Scan for the cell matching the given text and deliver its (X, Y) coordinate at center. 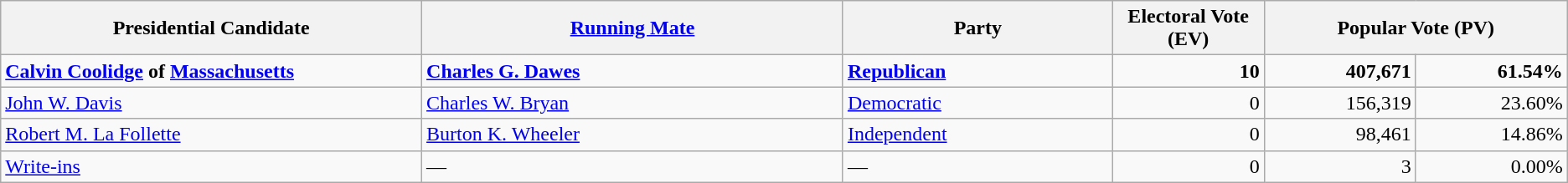
14.86% (1491, 135)
Electoral Vote (EV) (1188, 28)
23.60% (1491, 103)
407,671 (1340, 71)
Burton K. Wheeler (633, 135)
3 (1340, 166)
Independent (977, 135)
0.00% (1491, 166)
Running Mate (633, 28)
61.54% (1491, 71)
Charles W. Bryan (633, 103)
10 (1188, 71)
98,461 (1340, 135)
Presidential Candidate (211, 28)
Charles G. Dawes (633, 71)
Robert M. La Follette (211, 135)
Democratic (977, 103)
156,319 (1340, 103)
Popular Vote (PV) (1416, 28)
Republican (977, 71)
Write-ins (211, 166)
John W. Davis (211, 103)
Calvin Coolidge of Massachusetts (211, 71)
Party (977, 28)
